From the cell containing the given text, extract its center point as [X, Y] coordinate. 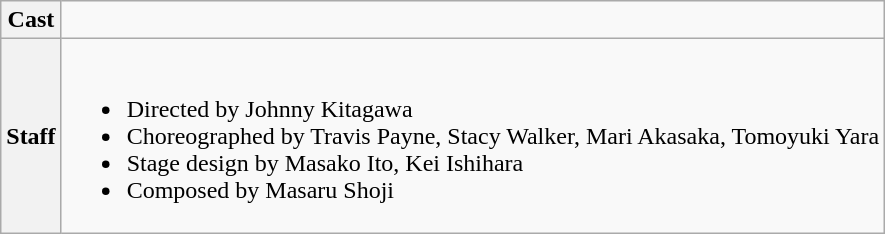
Staff [31, 136]
Cast [31, 20]
